Output the (X, Y) coordinate of the center of the cell containing the given text.  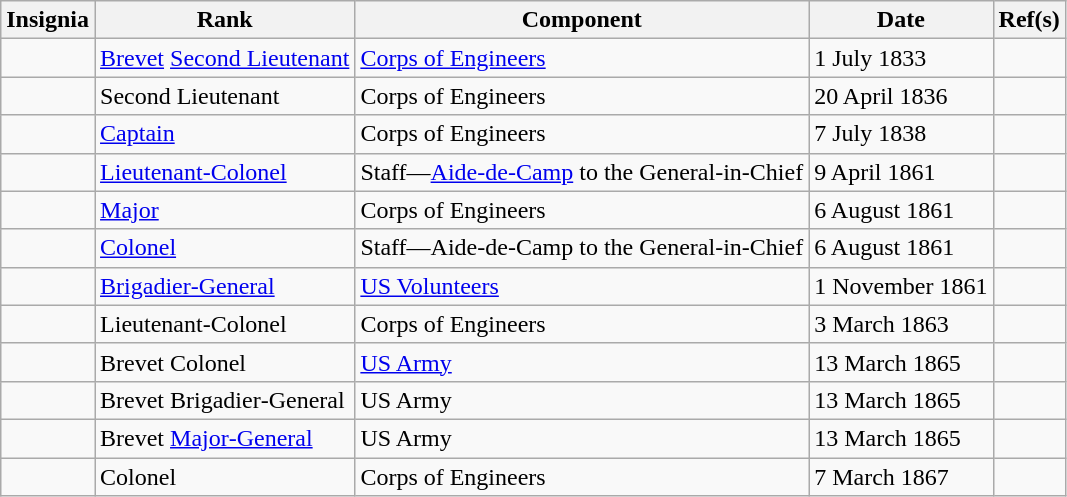
Brevet Brigadier‑General (225, 400)
7 March 1867 (901, 477)
Insignia (48, 20)
Major (225, 210)
Brevet Second Lieutenant (225, 58)
9 April 1861 (901, 172)
Lieutenant‑Colonel (225, 172)
Brevet Colonel (225, 362)
Captain (225, 134)
Rank (225, 20)
20 April 1836 (901, 96)
Second Lieutenant (225, 96)
Brevet Major‑General (225, 438)
Component (582, 20)
1 July 1833 (901, 58)
Brigadier‑General (225, 286)
US Volunteers (582, 286)
3 March 1863 (901, 324)
1 November 1861 (901, 286)
Date (901, 20)
Lieutenant-Colonel (225, 324)
7 July 1838 (901, 134)
Ref(s) (1029, 20)
